Capture the cell that displays the provided text and extract its (X, Y) central coordinate. 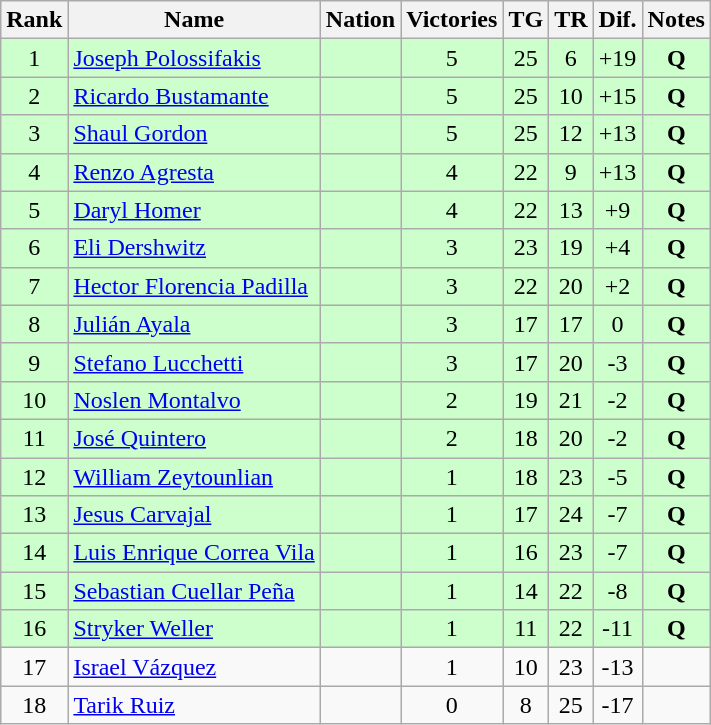
+15 (618, 96)
Eli Dershwitz (194, 248)
7 (34, 286)
TG (526, 20)
-17 (618, 705)
Victories (452, 20)
Dif. (618, 20)
+4 (618, 248)
+19 (618, 58)
Nation (360, 20)
TR (571, 20)
-8 (618, 591)
-11 (618, 629)
Jesus Carvajal (194, 515)
Sebastian Cuellar Peña (194, 591)
24 (571, 515)
Luis Enrique Correa Vila (194, 553)
Renzo Agresta (194, 172)
Noslen Montalvo (194, 400)
Notes (676, 20)
Ricardo Bustamante (194, 96)
-3 (618, 362)
21 (571, 400)
Shaul Gordon (194, 134)
Name (194, 20)
Tarik Ruiz (194, 705)
Joseph Polossifakis (194, 58)
Stefano Lucchetti (194, 362)
Daryl Homer (194, 210)
Hector Florencia Padilla (194, 286)
+2 (618, 286)
José Quintero (194, 438)
-5 (618, 477)
+9 (618, 210)
Israel Vázquez (194, 667)
Stryker Weller (194, 629)
15 (34, 591)
William Zeytounlian (194, 477)
Julián Ayala (194, 324)
Rank (34, 20)
-13 (618, 667)
